Return the (x, y) coordinate for the center point of the cell that contains the specified text.  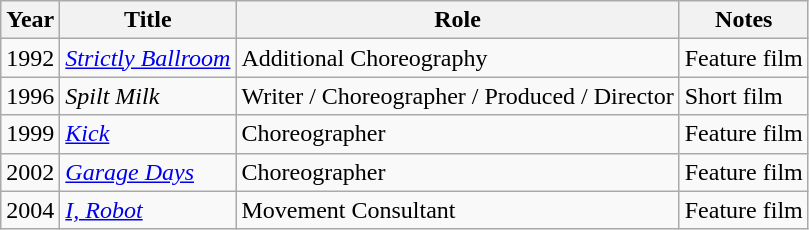
Title (148, 20)
Garage Days (148, 172)
Additional Choreography (458, 58)
1992 (30, 58)
2004 (30, 210)
Short film (744, 96)
Spilt Milk (148, 96)
Year (30, 20)
Role (458, 20)
Kick (148, 134)
Notes (744, 20)
Writer / Choreographer / Produced / Director (458, 96)
I, Robot (148, 210)
1996 (30, 96)
Strictly Ballroom (148, 58)
Movement Consultant (458, 210)
2002 (30, 172)
1999 (30, 134)
